Provide the (X, Y) coordinate of the cell's center where the given text is located.  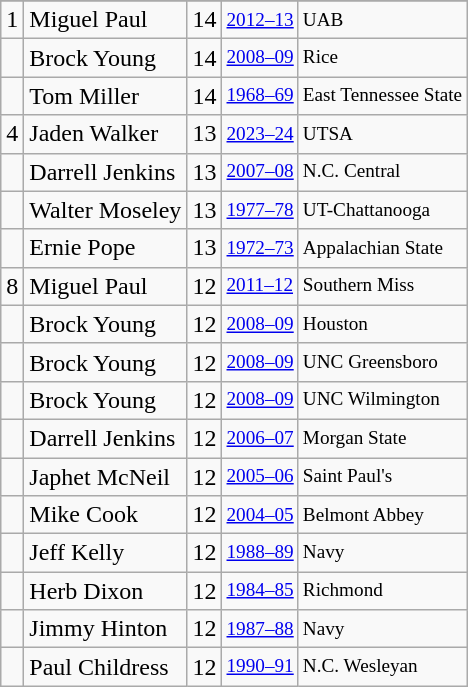
1977–78 (260, 210)
UT-Chattanooga (382, 210)
East Tennessee State (382, 96)
2006–07 (260, 438)
2012–13 (260, 20)
Paul Childress (106, 667)
Ernie Pope (106, 248)
Morgan State (382, 438)
2005–06 (260, 477)
2023–24 (260, 134)
Richmond (382, 591)
N.C. Central (382, 172)
8 (12, 286)
Rice (382, 58)
1984–85 (260, 591)
4 (12, 134)
Herb Dixon (106, 591)
2007–08 (260, 172)
1968–69 (260, 96)
1972–73 (260, 248)
Jeff Kelly (106, 553)
2004–05 (260, 515)
UNC Wilmington (382, 400)
Belmont Abbey (382, 515)
Mike Cook (106, 515)
UTSA (382, 134)
Houston (382, 324)
UAB (382, 20)
N.C. Wesleyan (382, 667)
Jimmy Hinton (106, 629)
Tom Miller (106, 96)
1 (12, 20)
1988–89 (260, 553)
1990–91 (260, 667)
Saint Paul's (382, 477)
Jaden Walker (106, 134)
Southern Miss (382, 286)
2011–12 (260, 286)
Japhet McNeil (106, 477)
1987–88 (260, 629)
Appalachian State (382, 248)
UNC Greensboro (382, 362)
Walter Moseley (106, 210)
